From the cell containing the given text, extract its center point as (X, Y) coordinate. 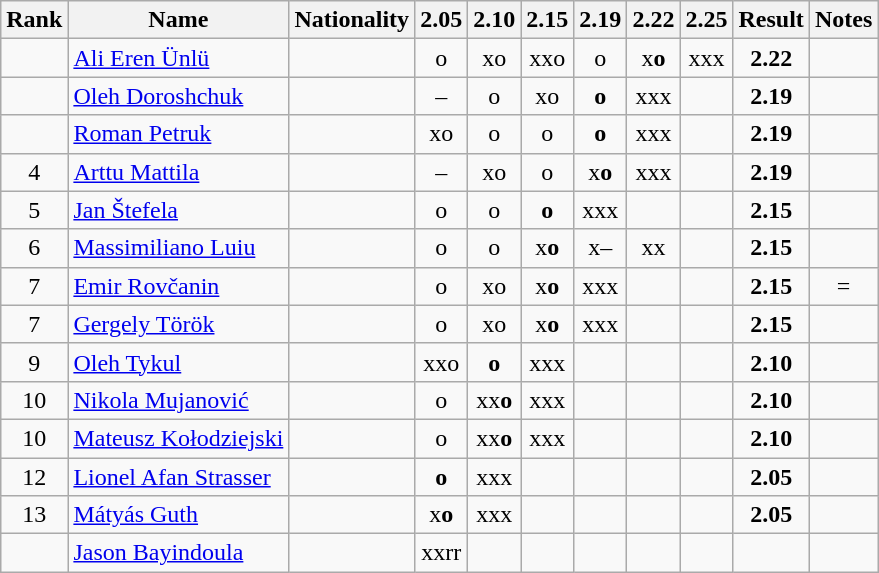
= (843, 286)
2.25 (706, 20)
6 (34, 248)
Lionel Afan Strasser (178, 477)
Mátyás Guth (178, 515)
Mateusz Kołodziejski (178, 438)
Emir Rovčanin (178, 286)
4 (34, 172)
Nikola Mujanović (178, 400)
Massimiliano Luiu (178, 248)
9 (34, 362)
Jason Bayindoula (178, 553)
Arttu Mattila (178, 172)
12 (34, 477)
Nationality (352, 20)
Ali Eren Ünlü (178, 58)
Notes (843, 20)
Oleh Tykul (178, 362)
Oleh Doroshchuk (178, 96)
13 (34, 515)
xx (654, 248)
x– (600, 248)
Result (771, 20)
Jan Štefela (178, 210)
Name (178, 20)
Roman Petruk (178, 134)
5 (34, 210)
Rank (34, 20)
xxrr (442, 553)
Gergely Török (178, 324)
